Return the [x, y] coordinate for the center point of the cell that contains the specified text.  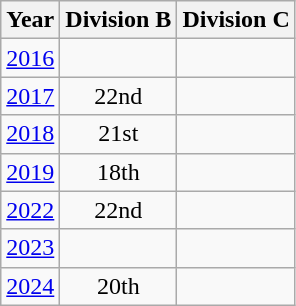
2018 [30, 134]
2019 [30, 172]
Year [30, 20]
18th [118, 172]
2023 [30, 248]
2016 [30, 58]
2017 [30, 96]
Division C [236, 20]
2024 [30, 286]
2022 [30, 210]
20th [118, 286]
21st [118, 134]
Division B [118, 20]
